Search for the cell housing the specified text and yield its (x, y) center coordinate. 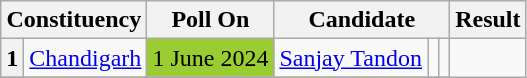
Poll On (210, 20)
1 June 2024 (210, 58)
Result (488, 20)
1 (12, 58)
Sanjay Tandon (351, 58)
Candidate (362, 20)
Chandigarh (86, 58)
Constituency (74, 20)
